Scan for the cell matching the given text and deliver its (x, y) coordinate at center. 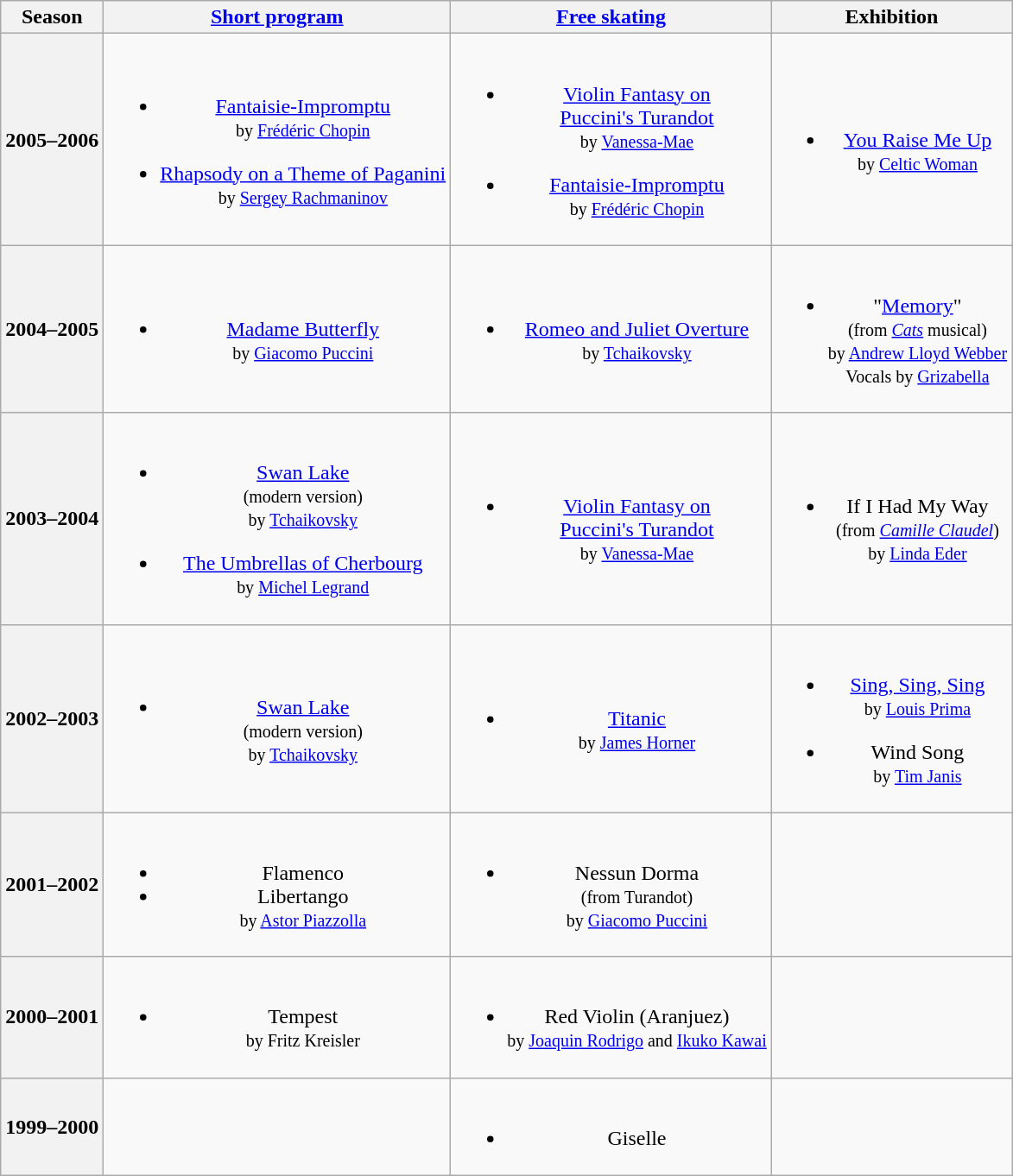
Short program (277, 17)
You Raise Me Up by Celtic Woman (891, 140)
2000–2001 (52, 1017)
Sing, Sing, Sing by Louis Prima Wind Song by Tim Janis (891, 718)
Swan Lake (modern version) by Tchaikovsky (277, 718)
Tempest by Fritz Kreisler (277, 1017)
Free skating (611, 17)
Giselle (611, 1126)
2004–2005 (52, 329)
2001–2002 (52, 884)
2002–2003 (52, 718)
Exhibition (891, 17)
Titanic by James Horner (611, 718)
Romeo and Juliet Overture by Tchaikovsky (611, 329)
1999–2000 (52, 1126)
Fantaisie-Impromptu by Frédéric Chopin Rhapsody on a Theme of Paganini by Sergey Rachmaninov (277, 140)
Swan Lake (modern version) by Tchaikovsky The Umbrellas of Cherbourg by Michel Legrand (277, 518)
Season (52, 17)
Violin Fantasy on Puccini's Turandot by Vanessa-Mae (611, 518)
Violin Fantasy on Puccini's Turandot by Vanessa-Mae Fantaisie-Impromptu by Frédéric Chopin (611, 140)
Madame Butterfly by Giacomo Puccini (277, 329)
FlamencoLibertango by Astor Piazzolla (277, 884)
Nessun Dorma (from Turandot) by Giacomo Puccini (611, 884)
Red Violin (Aranjuez) by Joaquin Rodrigo and Ikuko Kawai (611, 1017)
"Memory" (from Cats musical) by Andrew Lloyd Webber Vocals by Grizabella (891, 329)
2005–2006 (52, 140)
2003–2004 (52, 518)
If I Had My Way (from Camille Claudel) by Linda Eder (891, 518)
